Return the (X, Y) coordinate for the center point of the cell that contains the specified text.  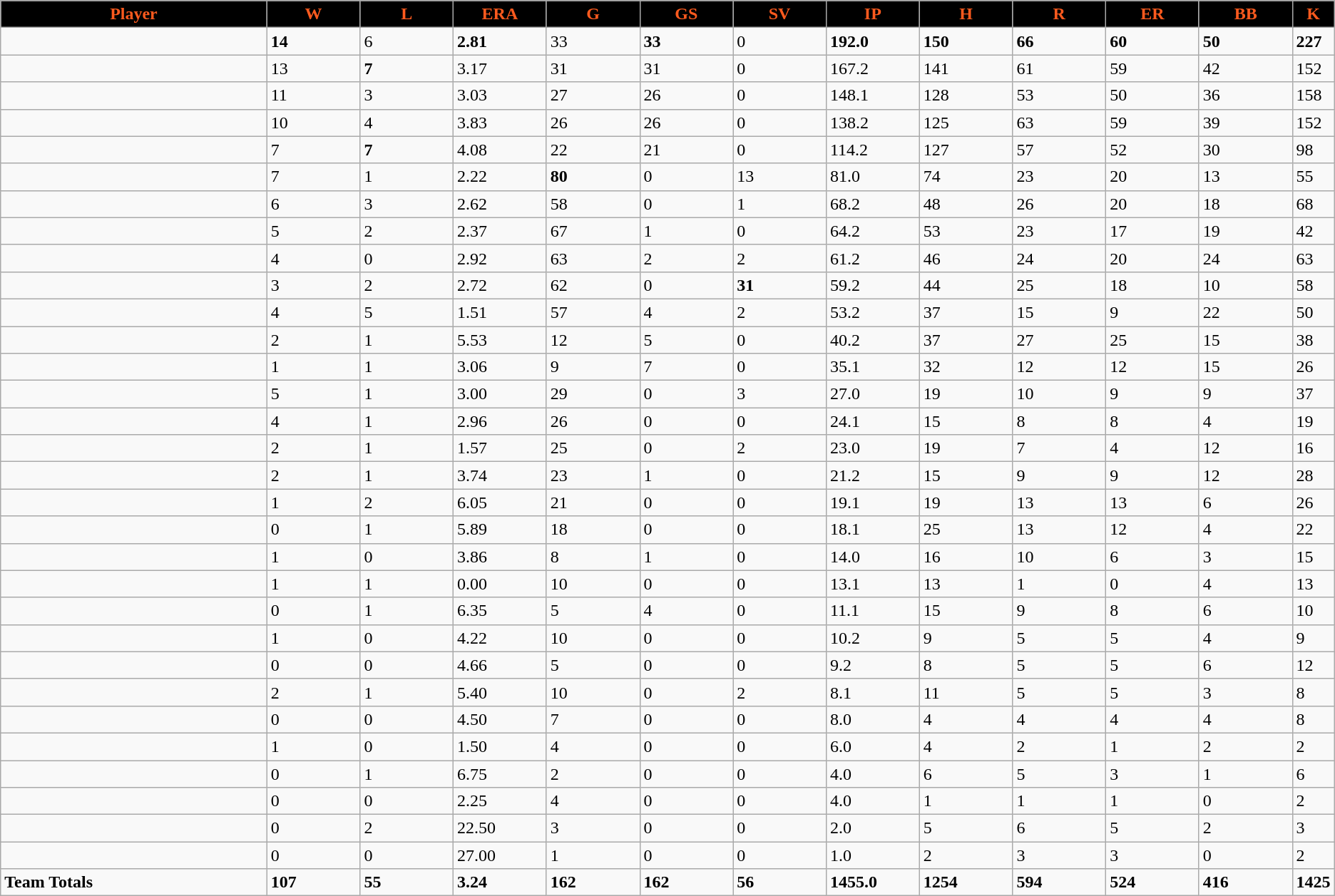
5.40 (501, 692)
6.75 (501, 773)
46 (966, 258)
ERA (501, 14)
524 (1152, 882)
141 (966, 68)
192.0 (873, 41)
14.0 (873, 557)
R (1060, 14)
2.96 (501, 421)
167.2 (873, 68)
8.1 (873, 692)
2.0 (873, 828)
68 (1314, 204)
3.03 (501, 96)
3.17 (501, 68)
1.57 (501, 448)
GS (686, 14)
21.2 (873, 475)
3.06 (501, 367)
3.74 (501, 475)
38 (1314, 340)
138.2 (873, 123)
35.1 (873, 367)
39 (1245, 123)
18.1 (873, 530)
BB (1245, 14)
2.22 (501, 177)
14 (314, 41)
127 (966, 150)
SV (780, 14)
1.51 (501, 312)
3.83 (501, 123)
148.1 (873, 96)
40.2 (873, 340)
2.92 (501, 258)
1.50 (501, 746)
36 (1245, 96)
K (1314, 14)
98 (1314, 150)
80 (593, 177)
158 (1314, 96)
48 (966, 204)
3.24 (501, 882)
2.81 (501, 41)
27.0 (873, 394)
52 (1152, 150)
56 (780, 882)
28 (1314, 475)
H (966, 14)
227 (1314, 41)
61.2 (873, 258)
2.37 (501, 231)
1455.0 (873, 882)
23.0 (873, 448)
32 (966, 367)
11.1 (873, 611)
G (593, 14)
L (406, 14)
4.22 (501, 638)
1254 (966, 882)
66 (1060, 41)
107 (314, 882)
9.2 (873, 665)
68.2 (873, 204)
27.00 (501, 855)
125 (966, 123)
59.2 (873, 285)
594 (1060, 882)
61 (1060, 68)
128 (966, 96)
53.2 (873, 312)
W (314, 14)
1425 (1314, 882)
81.0 (873, 177)
5.89 (501, 530)
8.0 (873, 719)
6.0 (873, 746)
13.1 (873, 584)
24.1 (873, 421)
4.08 (501, 150)
114.2 (873, 150)
6.05 (501, 503)
10.2 (873, 638)
2.72 (501, 285)
ER (1152, 14)
150 (966, 41)
19.1 (873, 503)
62 (593, 285)
6.35 (501, 611)
4.66 (501, 665)
44 (966, 285)
3.86 (501, 557)
4.50 (501, 719)
0.00 (501, 584)
74 (966, 177)
29 (593, 394)
30 (1245, 150)
2.62 (501, 204)
416 (1245, 882)
22.50 (501, 828)
5.53 (501, 340)
1.0 (873, 855)
3.00 (501, 394)
Team Totals (134, 882)
17 (1152, 231)
IP (873, 14)
67 (593, 231)
60 (1152, 41)
Player (134, 14)
2.25 (501, 801)
64.2 (873, 231)
